Search for the cell housing the specified text and yield its [X, Y] center coordinate. 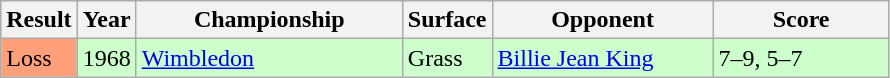
Championship [269, 20]
Wimbledon [269, 58]
Score [801, 20]
1968 [106, 58]
Opponent [602, 20]
Billie Jean King [602, 58]
Surface [447, 20]
7–9, 5–7 [801, 58]
Grass [447, 58]
Result [39, 20]
Year [106, 20]
Loss [39, 58]
